Capture the cell that displays the provided text and extract its [X, Y] central coordinate. 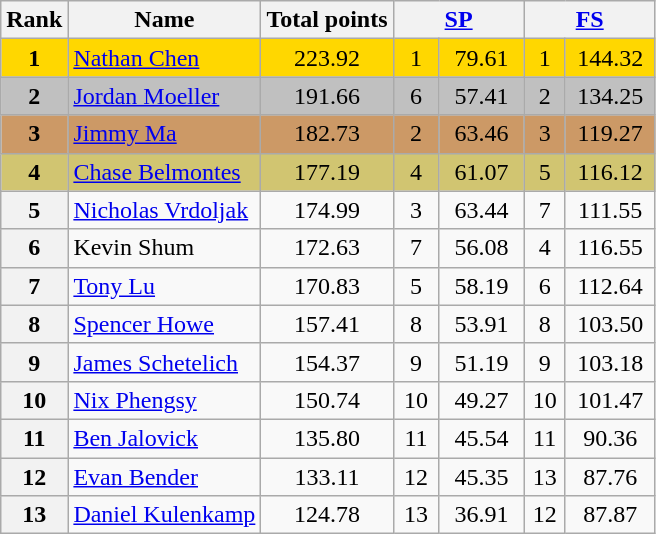
223.92 [327, 58]
111.55 [610, 210]
119.27 [610, 134]
Evan Bender [164, 477]
James Schetelich [164, 362]
191.66 [327, 96]
182.73 [327, 134]
112.64 [610, 286]
Jordan Moeller [164, 96]
79.61 [482, 58]
51.19 [482, 362]
Nathan Chen [164, 58]
Chase Belmontes [164, 172]
116.12 [610, 172]
124.78 [327, 515]
58.19 [482, 286]
Name [164, 20]
101.47 [610, 400]
87.87 [610, 515]
49.27 [482, 400]
FS [590, 20]
56.08 [482, 248]
116.55 [610, 248]
SP [458, 20]
135.80 [327, 438]
172.63 [327, 248]
Spencer Howe [164, 324]
Daniel Kulenkamp [164, 515]
144.32 [610, 58]
Rank [34, 20]
Nix Phengsy [164, 400]
57.41 [482, 96]
Total points [327, 20]
61.07 [482, 172]
174.99 [327, 210]
45.35 [482, 477]
Ben Jalovick [164, 438]
87.76 [610, 477]
63.44 [482, 210]
90.36 [610, 438]
Jimmy Ma [164, 134]
133.11 [327, 477]
177.19 [327, 172]
154.37 [327, 362]
53.91 [482, 324]
Nicholas Vrdoljak [164, 210]
157.41 [327, 324]
45.54 [482, 438]
170.83 [327, 286]
Tony Lu [164, 286]
134.25 [610, 96]
150.74 [327, 400]
103.18 [610, 362]
Kevin Shum [164, 248]
63.46 [482, 134]
103.50 [610, 324]
36.91 [482, 515]
